Return (x, y) of the center of cell containing provided text 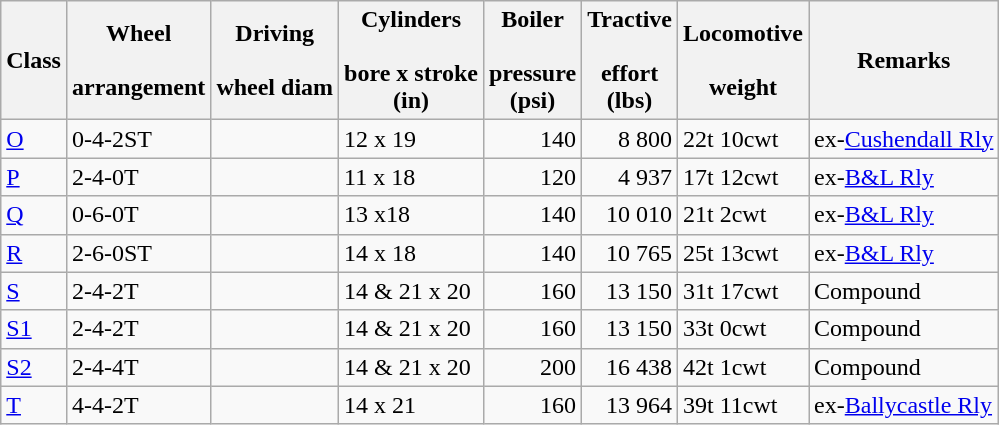
Drivingwheel diam (275, 60)
16 438 (630, 367)
33t 0cwt (744, 329)
0-6-0T (138, 215)
13 x18 (412, 215)
120 (532, 177)
R (34, 253)
42t 1cwt (744, 367)
31t 17cwt (744, 291)
10 765 (630, 253)
Locomotiveweight (744, 60)
2-4-4T (138, 367)
Tractiveeffort (lbs) (630, 60)
39t 11cwt (744, 405)
S1 (34, 329)
Remarks (904, 60)
Cylindersbore x stroke (in) (412, 60)
2-6-0ST (138, 253)
ex-Ballycastle Rly (904, 405)
13 964 (630, 405)
25t 13cwt (744, 253)
8 800 (630, 139)
S (34, 291)
Boilerpressure (psi) (532, 60)
12 x 19 (412, 139)
4 937 (630, 177)
10 010 (630, 215)
17t 12cwt (744, 177)
11 x 18 (412, 177)
P (34, 177)
21t 2cwt (744, 215)
4-4-2T (138, 405)
S2 (34, 367)
14 x 18 (412, 253)
ex-Cushendall Rly (904, 139)
Class (34, 60)
T (34, 405)
0-4-2ST (138, 139)
Wheelarrangement (138, 60)
Q (34, 215)
O (34, 139)
14 x 21 (412, 405)
200 (532, 367)
22t 10cwt (744, 139)
2-4-0T (138, 177)
